From the cell containing the given text, extract its center point as (X, Y) coordinate. 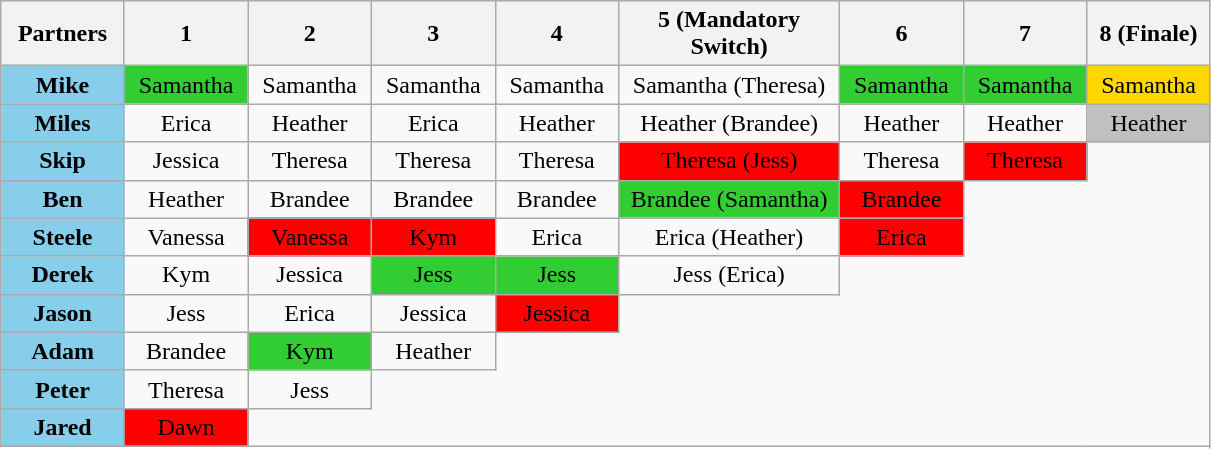
Steele (63, 237)
Brandee (Samantha) (730, 199)
Peter (63, 389)
Adam (63, 351)
Dawn (186, 427)
Skip (63, 161)
Samantha (Theresa) (730, 85)
Jason (63, 313)
Jared (63, 427)
Theresa (Jess) (730, 161)
Ben (63, 199)
4 (557, 34)
Jess (Erica) (730, 275)
7 (1025, 34)
8 (Finale) (1149, 34)
5 (Mandatory Switch) (730, 34)
Miles (63, 123)
Mike (63, 85)
Heather (Brandee) (730, 123)
2 (310, 34)
6 (902, 34)
Erica (Heather) (730, 237)
Derek (63, 275)
3 (433, 34)
1 (186, 34)
Partners (63, 34)
